Scan for the cell matching the given text and deliver its [x, y] coordinate at center. 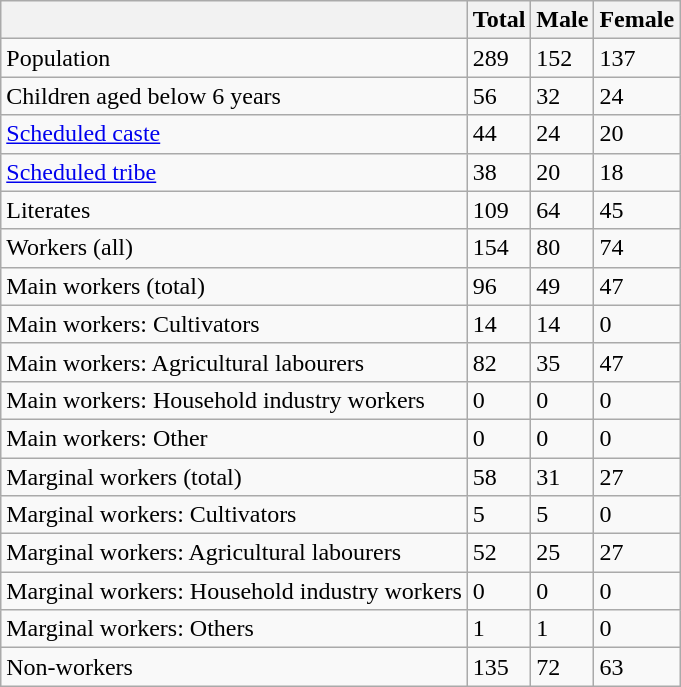
38 [499, 172]
96 [499, 286]
80 [562, 248]
135 [499, 667]
74 [637, 248]
109 [499, 210]
Children aged below 6 years [234, 96]
Main workers: Agricultural labourers [234, 362]
Marginal workers: Others [234, 629]
Non-workers [234, 667]
72 [562, 667]
35 [562, 362]
137 [637, 58]
Population [234, 58]
45 [637, 210]
63 [637, 667]
31 [562, 477]
Male [562, 20]
25 [562, 553]
52 [499, 553]
Marginal workers: Agricultural labourers [234, 553]
Scheduled caste [234, 134]
Literates [234, 210]
64 [562, 210]
Workers (all) [234, 248]
Female [637, 20]
18 [637, 172]
49 [562, 286]
Scheduled tribe [234, 172]
152 [562, 58]
44 [499, 134]
Main workers (total) [234, 286]
58 [499, 477]
Main workers: Cultivators [234, 324]
289 [499, 58]
56 [499, 96]
Marginal workers (total) [234, 477]
Marginal workers: Cultivators [234, 515]
154 [499, 248]
Main workers: Other [234, 438]
Total [499, 20]
82 [499, 362]
Main workers: Household industry workers [234, 400]
Marginal workers: Household industry workers [234, 591]
32 [562, 96]
